From the cell containing the given text, extract its center point as [X, Y] coordinate. 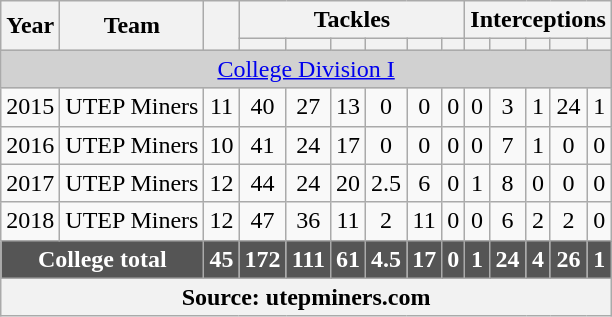
2016 [30, 145]
4 [538, 259]
2018 [30, 221]
Source: utepminers.com [306, 297]
Team [132, 26]
36 [308, 221]
College total [102, 259]
172 [262, 259]
41 [262, 145]
Interceptions [538, 20]
Tackles [352, 20]
20 [348, 183]
2015 [30, 107]
111 [308, 259]
7 [508, 145]
47 [262, 221]
College Division I [306, 69]
2.5 [386, 183]
2017 [30, 183]
61 [348, 259]
3 [508, 107]
8 [508, 183]
13 [348, 107]
45 [222, 259]
4.5 [386, 259]
44 [262, 183]
40 [262, 107]
27 [308, 107]
26 [568, 259]
Year [30, 26]
10 [222, 145]
